Search for the cell housing the specified text and yield its [x, y] center coordinate. 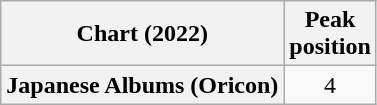
Peakposition [330, 34]
Japanese Albums (Oricon) [142, 85]
Chart (2022) [142, 34]
4 [330, 85]
